Determine the (x, y) coordinate at the center of the cell enclosing the given text.  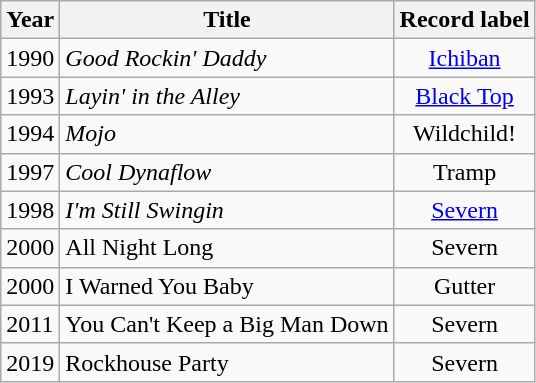
2019 (30, 362)
Wildchild! (464, 134)
All Night Long (227, 248)
Ichiban (464, 58)
Rockhouse Party (227, 362)
Tramp (464, 172)
I'm Still Swingin (227, 210)
Gutter (464, 286)
Good Rockin' Daddy (227, 58)
1998 (30, 210)
You Can't Keep a Big Man Down (227, 324)
Layin' in the Alley (227, 96)
Black Top (464, 96)
2011 (30, 324)
I Warned You Baby (227, 286)
Mojo (227, 134)
Record label (464, 20)
1993 (30, 96)
1997 (30, 172)
1994 (30, 134)
Title (227, 20)
Cool Dynaflow (227, 172)
Year (30, 20)
1990 (30, 58)
